Extract the (x, y) coordinate from the center of the cell holding the provided text.  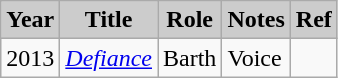
Voice (256, 58)
Role (190, 20)
Year (30, 20)
Ref (314, 20)
Title (109, 20)
Defiance (109, 58)
Notes (256, 20)
Barth (190, 58)
2013 (30, 58)
